Pinpoint the cell where the given text exists, returning its [x, y] midpoint coordinate. 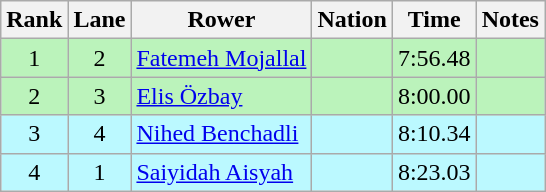
Nation [352, 20]
Time [434, 20]
8:10.34 [434, 134]
Rower [222, 20]
Lane [100, 20]
8:00.00 [434, 96]
Nihed Benchadli [222, 134]
8:23.03 [434, 172]
7:56.48 [434, 58]
Fatemeh Mojallal [222, 58]
Rank [34, 20]
Elis Özbay [222, 96]
Saiyidah Aisyah [222, 172]
Notes [510, 20]
